Pinpoint the cell where the given text exists, returning its [X, Y] midpoint coordinate. 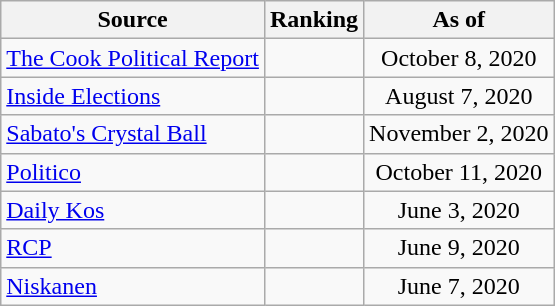
Inside Elections [133, 96]
Sabato's Crystal Ball [133, 134]
June 7, 2020 [459, 286]
Source [133, 20]
As of [459, 20]
Politico [133, 172]
October 11, 2020 [459, 172]
Niskanen [133, 286]
RCP [133, 248]
June 3, 2020 [459, 210]
Daily Kos [133, 210]
November 2, 2020 [459, 134]
August 7, 2020 [459, 96]
Ranking [314, 20]
The Cook Political Report [133, 58]
June 9, 2020 [459, 248]
October 8, 2020 [459, 58]
